From the cell containing the given text, extract its center point as (x, y) coordinate. 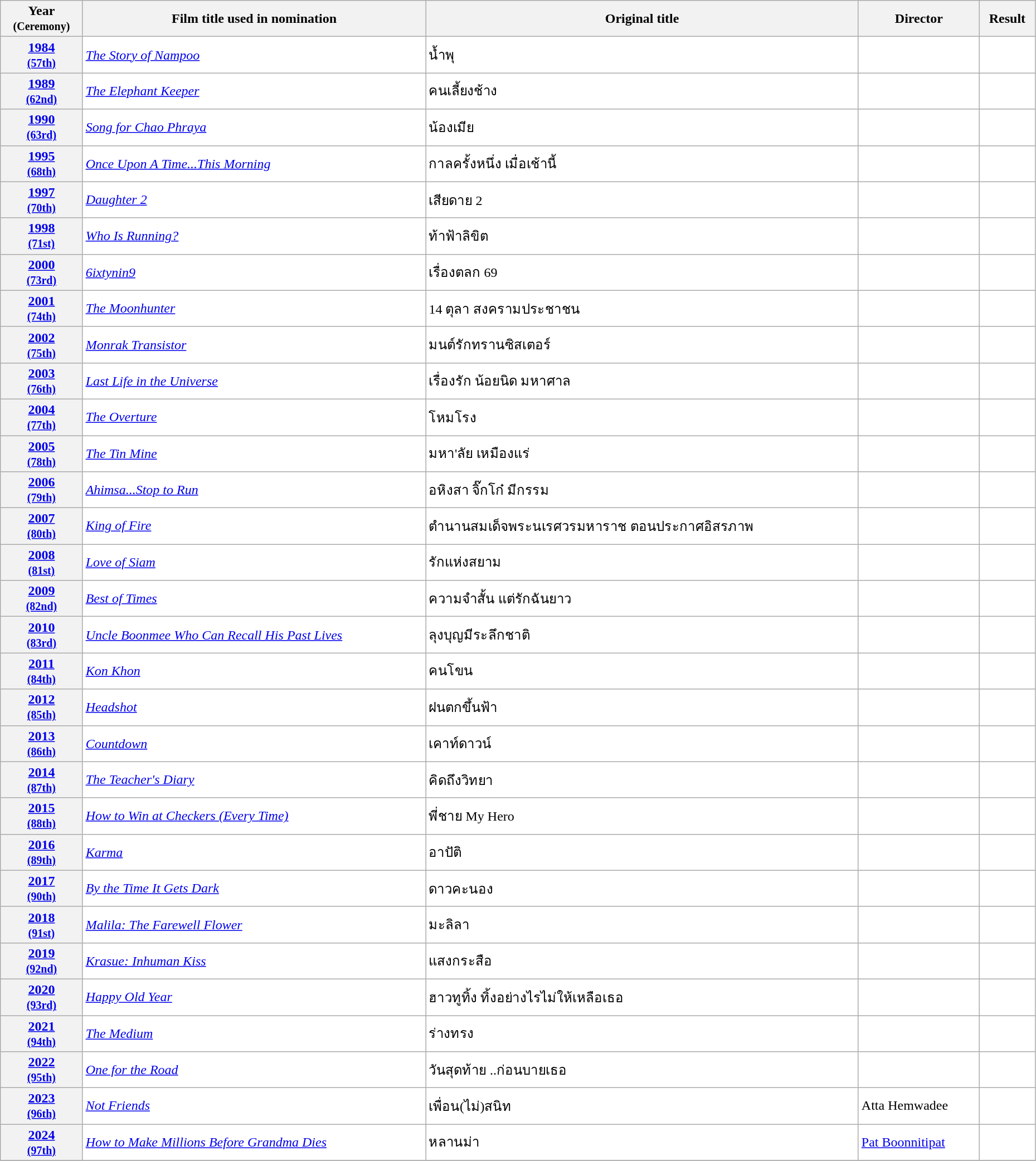
คนเลี้ยงช้าง (642, 91)
The Elephant Keeper (254, 91)
1997(70th) (41, 199)
2023(96th) (41, 1106)
เรื่องตลก 69 (642, 272)
2010(83rd) (41, 635)
เคาท์ดาวน์ (642, 743)
Kon Khon (254, 671)
The Moonhunter (254, 309)
2006(79th) (41, 490)
1990(63rd) (41, 127)
2004(77th) (41, 417)
Karma (254, 852)
เรื่องรัก น้อยนิด มหาศาล (642, 381)
2001(74th) (41, 309)
2011(84th) (41, 671)
เพื่อน(ไม่)สนิท (642, 1106)
ลุงบุญมีระลึกชาติ (642, 635)
น้ำพุ (642, 55)
อหิงสา จิ๊กโก๋ มีกรรม (642, 490)
2017(90th) (41, 888)
Happy Old Year (254, 997)
The Teacher's Diary (254, 780)
2003(76th) (41, 381)
ร่างทรง (642, 1033)
2007(80th) (41, 526)
The Story of Nampoo (254, 55)
Once Upon A Time...This Morning (254, 164)
2013(86th) (41, 743)
Not Friends (254, 1106)
Monrak Transistor (254, 344)
Best of Times (254, 598)
Last Life in the Universe (254, 381)
Ahimsa...Stop to Run (254, 490)
พี่ชาย My Hero (642, 816)
Director (918, 19)
2021(94th) (41, 1033)
2014(87th) (41, 780)
Pat Boonnitipat (918, 1142)
Krasue: Inhuman Kiss (254, 960)
2015(88th) (41, 816)
Song for Chao Phraya (254, 127)
2000(73rd) (41, 272)
อาปัติ (642, 852)
2005(78th) (41, 453)
Film title used in nomination (254, 19)
ความจำสั้น แต่รักฉันยาว (642, 598)
2016(89th) (41, 852)
ท้าฟ้าลิขิต (642, 236)
The Tin Mine (254, 453)
One for the Road (254, 1070)
Headshot (254, 708)
Atta Hemwadee (918, 1106)
Malila: The Farewell Flower (254, 925)
Result (1008, 19)
Love of Siam (254, 563)
How to Make Millions Before Grandma Dies (254, 1142)
ฝนตกขึ้นฟ้า (642, 708)
14 ตุลา สงครามประชาชน (642, 309)
ตำนานสมเด็จพระนเรศวรมหาราช ตอนประกาศอิสรภาพ (642, 526)
โหมโรง (642, 417)
2022(95th) (41, 1070)
1984(57th) (41, 55)
น้องเมีย (642, 127)
The Overture (254, 417)
6ixtynin9 (254, 272)
By the Time It Gets Dark (254, 888)
Original title (642, 19)
Countdown (254, 743)
2002(75th) (41, 344)
คนโขน (642, 671)
คิดถึงวิทยา (642, 780)
รักแห่งสยาม (642, 563)
มะลิลา (642, 925)
2024(97th) (41, 1142)
กาลครั้งหนึ่ง เมื่อเช้านี้ (642, 164)
1995(68th) (41, 164)
ฮาวทูทิ้ง ทิ้งอย่างไรไม่ให้เหลือเธอ (642, 997)
ดาวคะนอง (642, 888)
How to Win at Checkers (Every Time) (254, 816)
เสียดาย 2 (642, 199)
1998(71st) (41, 236)
The Medium (254, 1033)
Daughter 2 (254, 199)
Uncle Boonmee Who Can Recall His Past Lives (254, 635)
หลานม่า (642, 1142)
1989(62nd) (41, 91)
วันสุดท้าย ..ก่อนบายเธอ (642, 1070)
2009(82nd) (41, 598)
2012(85th) (41, 708)
มนต์รักทรานซิสเตอร์ (642, 344)
2008(81st) (41, 563)
Who Is Running? (254, 236)
Year(Ceremony) (41, 19)
2018(91st) (41, 925)
2019(92nd) (41, 960)
แสงกระสือ (642, 960)
2020(93rd) (41, 997)
King of Fire (254, 526)
มหา'ลัย เหมืองแร่ (642, 453)
